Locate the cell with the specified text and output its (X, Y) center coordinate. 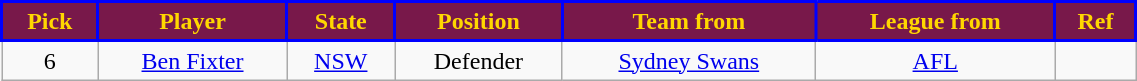
Ben Fixter (192, 60)
Sydney Swans (688, 60)
NSW (341, 60)
Position (479, 22)
Defender (479, 60)
6 (50, 60)
State (341, 22)
League from (936, 22)
Pick (50, 22)
Ref (1096, 22)
Player (192, 22)
AFL (936, 60)
Team from (688, 22)
